Return the [X, Y] coordinate for the center point of the cell that contains the specified text.  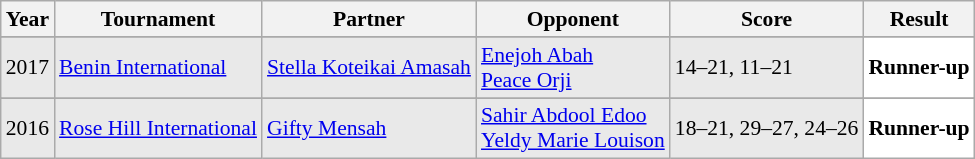
Score [767, 19]
Stella Koteikai Amasah [369, 68]
14–21, 11–21 [767, 68]
Opponent [573, 19]
Result [918, 19]
Gifty Mensah [369, 128]
Sahir Abdool Edoo Yeldy Marie Louison [573, 128]
Partner [369, 19]
Rose Hill International [158, 128]
18–21, 29–27, 24–26 [767, 128]
Tournament [158, 19]
Enejoh Abah Peace Orji [573, 68]
Year [28, 19]
Benin International [158, 68]
2017 [28, 68]
2016 [28, 128]
